Search for the cell housing the specified text and yield its [x, y] center coordinate. 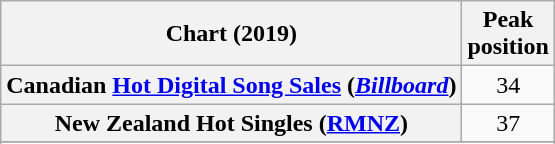
New Zealand Hot Singles (RMNZ) [232, 123]
Chart (2019) [232, 34]
Canadian Hot Digital Song Sales (Billboard) [232, 85]
34 [508, 85]
Peakposition [508, 34]
37 [508, 123]
